Scan for the cell matching the given text and deliver its [x, y] coordinate at center. 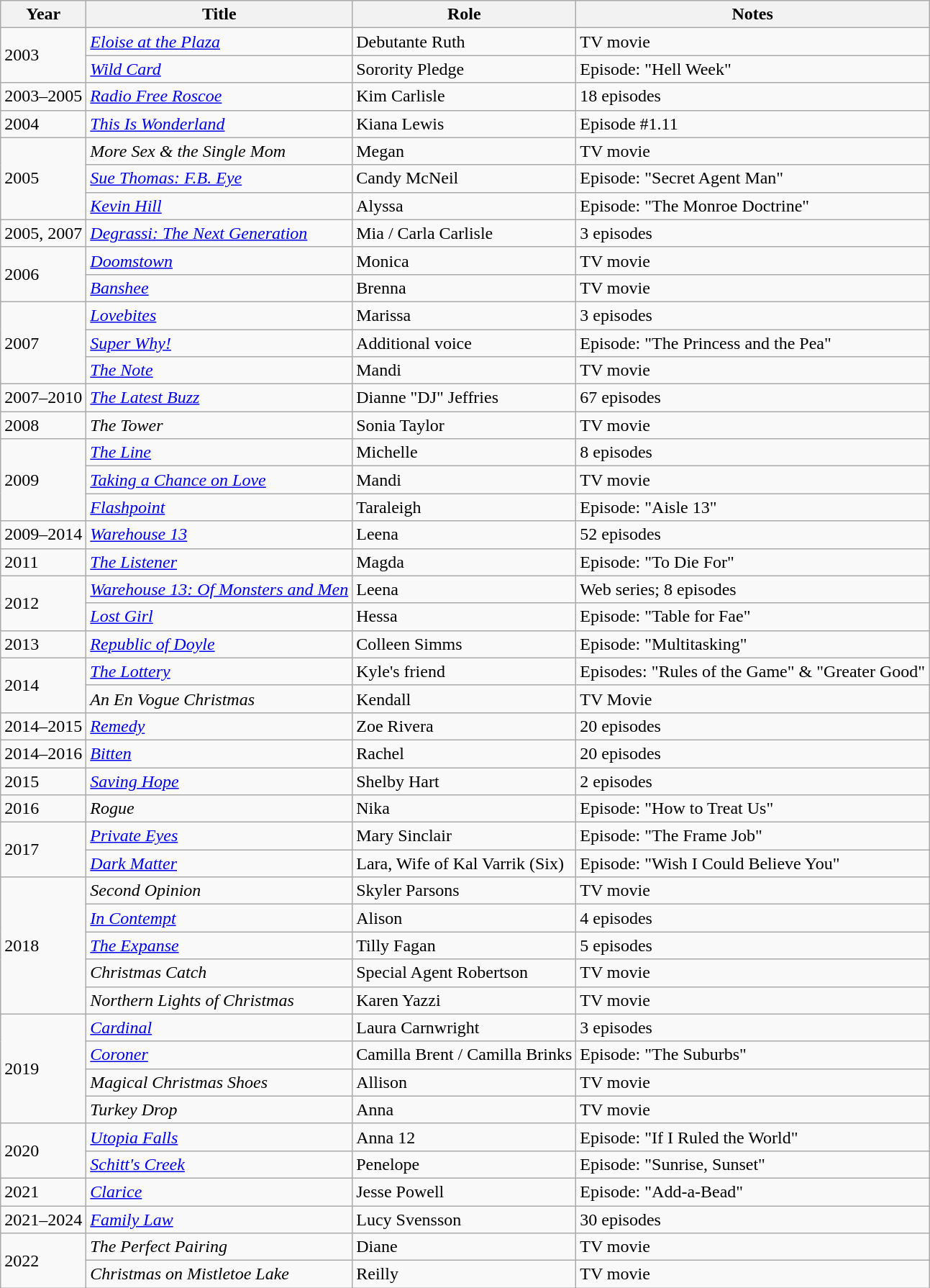
TV Movie [752, 699]
Episode #1.11 [752, 124]
Taraleigh [465, 507]
Doomstown [219, 260]
2007–2010 [43, 398]
Allison [465, 1082]
Warehouse 13 [219, 535]
Marissa [465, 315]
Debutante Ruth [465, 42]
Saving Hope [219, 781]
In Contempt [219, 918]
Sorority Pledge [465, 69]
Role [465, 14]
Utopia Falls [219, 1137]
Megan [465, 151]
Magda [465, 562]
Episode: "Add-a-Bead" [752, 1192]
2003–2005 [43, 96]
Northern Lights of Christmas [219, 1000]
Lovebites [219, 315]
5 episodes [752, 945]
Episode: "The Frame Job" [752, 836]
The Perfect Pairing [219, 1247]
Episode: "To Die For" [752, 562]
30 episodes [752, 1220]
Magical Christmas Shoes [219, 1082]
Banshee [219, 288]
2004 [43, 124]
The Note [219, 371]
This Is Wonderland [219, 124]
Wild Card [219, 69]
Special Agent Robertson [465, 973]
2021 [43, 1192]
Sonia Taylor [465, 425]
2020 [43, 1151]
Dianne "DJ" Jeffries [465, 398]
2005, 2007 [43, 233]
Anna [465, 1110]
The Expanse [219, 945]
An En Vogue Christmas [219, 699]
Web series; 8 episodes [752, 589]
Episode: "How to Treat Us" [752, 809]
2021–2024 [43, 1220]
Kendall [465, 699]
Nika [465, 809]
Episode: "The Princess and the Pea" [752, 343]
Penelope [465, 1164]
Episode: "If I Ruled the World" [752, 1137]
Republic of Doyle [219, 644]
Kyle's friend [465, 671]
Kim Carlisle [465, 96]
Episode: "The Monroe Doctrine" [752, 206]
2014–2016 [43, 753]
Skyler Parsons [465, 891]
2016 [43, 809]
The Tower [219, 425]
Super Why! [219, 343]
Additional voice [465, 343]
Episode: "The Suburbs" [752, 1055]
Eloise at the Plaza [219, 42]
Sue Thomas: F.B. Eye [219, 178]
Rachel [465, 753]
Lost Girl [219, 617]
The Latest Buzz [219, 398]
Radio Free Roscoe [219, 96]
2022 [43, 1261]
18 episodes [752, 96]
Episode: "Table for Fae" [752, 617]
Cardinal [219, 1028]
Zoe Rivera [465, 726]
Mary Sinclair [465, 836]
2003 [43, 55]
Laura Carnwright [465, 1028]
Episodes: "Rules of the Game" & "Greater Good" [752, 671]
Second Opinion [219, 891]
2011 [43, 562]
Rogue [219, 809]
Shelby Hart [465, 781]
The Line [219, 453]
Family Law [219, 1220]
Camilla Brent / Camilla Brinks [465, 1055]
Degrassi: The Next Generation [219, 233]
4 episodes [752, 918]
Anna 12 [465, 1137]
Christmas Catch [219, 973]
52 episodes [752, 535]
8 episodes [752, 453]
Alison [465, 918]
2008 [43, 425]
Private Eyes [219, 836]
2019 [43, 1069]
Jesse Powell [465, 1192]
Kiana Lewis [465, 124]
Episode: "Sunrise, Sunset" [752, 1164]
2007 [43, 343]
Notes [752, 14]
Alyssa [465, 206]
2012 [43, 603]
Warehouse 13: Of Monsters and Men [219, 589]
Year [43, 14]
Lucy Svensson [465, 1220]
2014–2015 [43, 726]
2014 [43, 685]
2009 [43, 480]
The Lottery [219, 671]
Episode: "Wish I Could Believe You" [752, 863]
Dark Matter [219, 863]
The Listener [219, 562]
Monica [465, 260]
Colleen Simms [465, 644]
Mia / Carla Carlisle [465, 233]
Kevin Hill [219, 206]
Schitt's Creek [219, 1164]
Bitten [219, 753]
Reilly [465, 1274]
Lara, Wife of Kal Varrik (Six) [465, 863]
Remedy [219, 726]
2013 [43, 644]
Coroner [219, 1055]
Diane [465, 1247]
Taking a Chance on Love [219, 480]
Clarice [219, 1192]
Candy McNeil [465, 178]
Episode: "Secret Agent Man" [752, 178]
67 episodes [752, 398]
2005 [43, 178]
Christmas on Mistletoe Lake [219, 1274]
Tilly Fagan [465, 945]
Episode: "Aisle 13" [752, 507]
Hessa [465, 617]
Michelle [465, 453]
Turkey Drop [219, 1110]
2 episodes [752, 781]
More Sex & the Single Mom [219, 151]
2009–2014 [43, 535]
Flashpoint [219, 507]
Title [219, 14]
Episode: "Hell Week" [752, 69]
2018 [43, 945]
2017 [43, 850]
2015 [43, 781]
Karen Yazzi [465, 1000]
2006 [43, 274]
Episode: "Multitasking" [752, 644]
Brenna [465, 288]
